Provide the (x, y) coordinate of the cell's center where the given text is located.  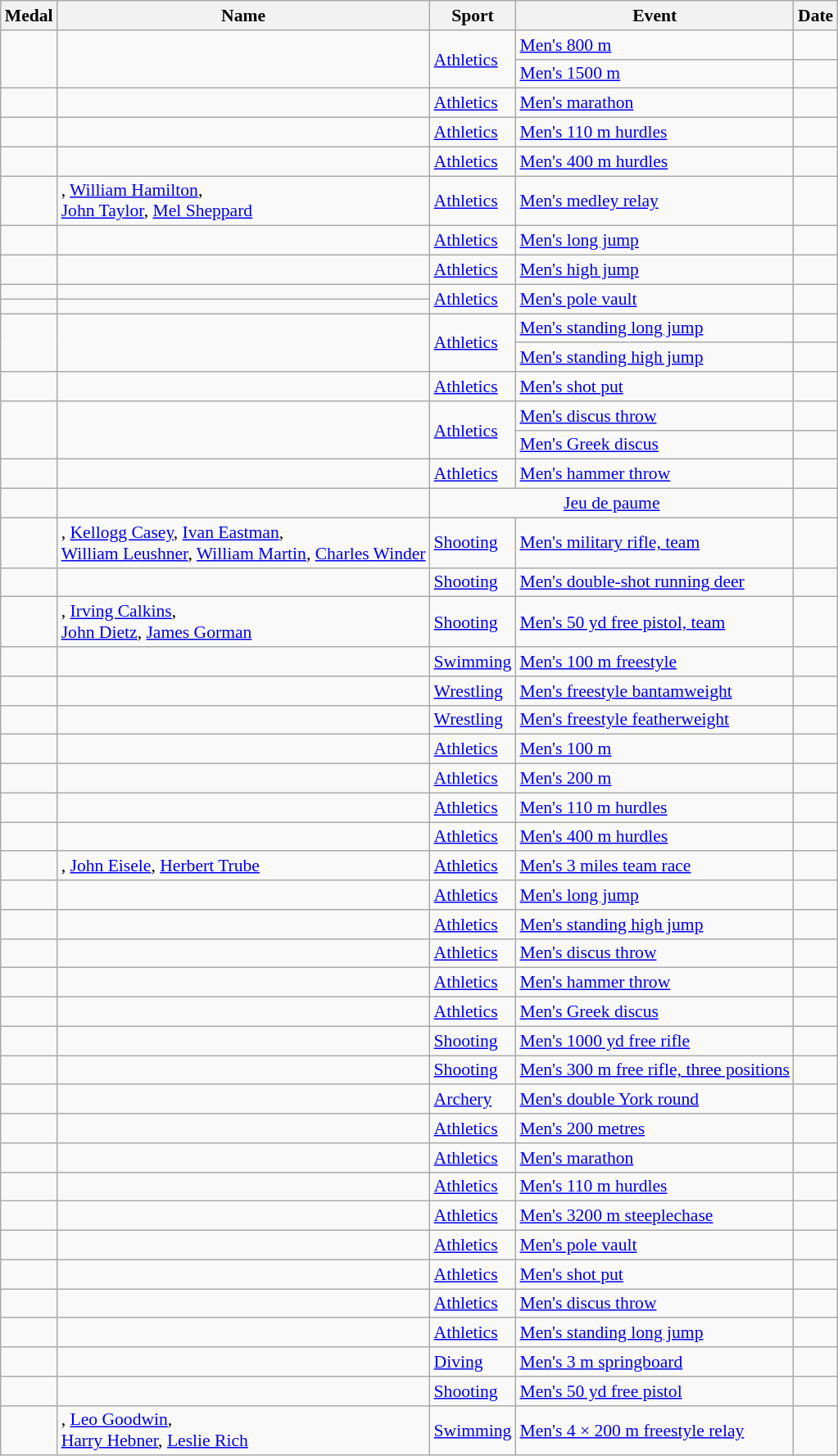
Men's 3 m springboard (655, 1362)
Men's double York round (655, 1100)
Men's 4 × 200 m freestyle relay (655, 1430)
, Kellogg Casey, Ivan Eastman,William Leushner, William Martin, Charles Winder (244, 542)
Men's 50 yd free pistol, team (655, 622)
Men's 3200 m steeplechase (655, 1216)
Name (244, 16)
Men's 300 m free rifle, three positions (655, 1070)
Jeu de paume (612, 504)
Men's high jump (655, 270)
, John Eisele, Herbert Trube (244, 866)
Men's military rifle, team (655, 542)
Men's 50 yd free pistol (655, 1391)
Men's 1500 m (655, 74)
, Irving Calkins,John Dietz, James Gorman (244, 622)
Men's 800 m (655, 45)
Men's double-shot running deer (655, 582)
Men's 1000 yd free rifle (655, 1041)
Event (655, 16)
Diving (473, 1362)
Date (816, 16)
Men's 100 m freestyle (655, 662)
, William Hamilton,John Taylor, Mel Sheppard (244, 201)
Men's 200 m (655, 779)
Archery (473, 1100)
Men's freestyle featherweight (655, 720)
Men's 3 miles team race (655, 866)
Sport (473, 16)
Medal (29, 16)
Men's freestyle bantamweight (655, 691)
Men's 100 m (655, 749)
Men's 200 metres (655, 1128)
Men's medley relay (655, 201)
, Leo Goodwin,Harry Hebner, Leslie Rich (244, 1430)
